Determine the [X, Y] coordinate at the center of the cell enclosing the given text.  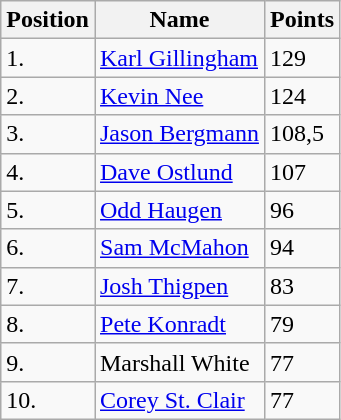
Marshall White [179, 362]
5. [48, 210]
Corey St. Clair [179, 400]
Karl Gillingham [179, 58]
Pete Konradt [179, 324]
2. [48, 96]
1. [48, 58]
4. [48, 172]
129 [302, 58]
Sam McMahon [179, 248]
Kevin Nee [179, 96]
Dave Ostlund [179, 172]
8. [48, 324]
108,5 [302, 134]
Jason Bergmann [179, 134]
3. [48, 134]
94 [302, 248]
Name [179, 20]
107 [302, 172]
10. [48, 400]
83 [302, 286]
Points [302, 20]
124 [302, 96]
7. [48, 286]
9. [48, 362]
96 [302, 210]
Josh Thigpen [179, 286]
6. [48, 248]
79 [302, 324]
Odd Haugen [179, 210]
Position [48, 20]
